Locate the cell with the specified text and output its (X, Y) center coordinate. 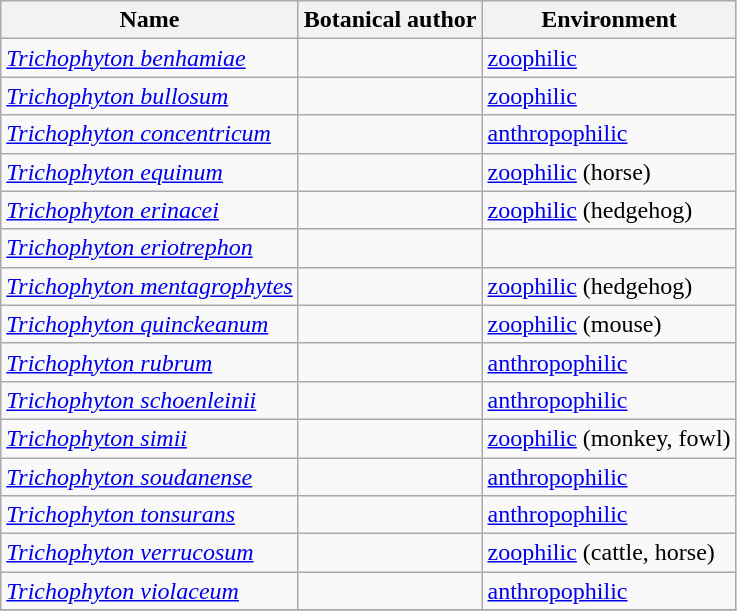
Trichophyton equinum (150, 172)
Trichophyton violaceum (150, 591)
Trichophyton schoenleinii (150, 400)
Trichophyton soudanense (150, 477)
zoophilic (mouse) (609, 324)
Trichophyton benhamiae (150, 58)
Trichophyton bullosum (150, 96)
zoophilic (monkey, fowl) (609, 438)
Name (150, 20)
Trichophyton concentricum (150, 134)
Trichophyton erinacei (150, 210)
Trichophyton tonsurans (150, 515)
Trichophyton verrucosum (150, 553)
Trichophyton rubrum (150, 362)
zoophilic (cattle, horse) (609, 553)
Trichophyton simii (150, 438)
Trichophyton mentagrophytes (150, 286)
zoophilic (horse) (609, 172)
Trichophyton quinckeanum (150, 324)
Trichophyton eriotrephon (150, 248)
Botanical author (390, 20)
Environment (609, 20)
